Locate the cell with the specified text and output its (X, Y) center coordinate. 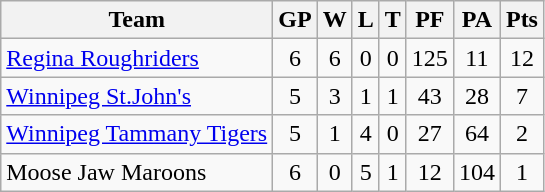
4 (366, 134)
Winnipeg St.John's (137, 96)
GP (295, 20)
Moose Jaw Maroons (137, 172)
27 (430, 134)
PF (430, 20)
Team (137, 20)
2 (522, 134)
Winnipeg Tammany Tigers (137, 134)
43 (430, 96)
L (366, 20)
Regina Roughriders (137, 58)
Pts (522, 20)
W (334, 20)
3 (334, 96)
T (392, 20)
PA (476, 20)
64 (476, 134)
104 (476, 172)
28 (476, 96)
125 (430, 58)
11 (476, 58)
7 (522, 96)
